Return (x, y) of the center of cell containing provided text 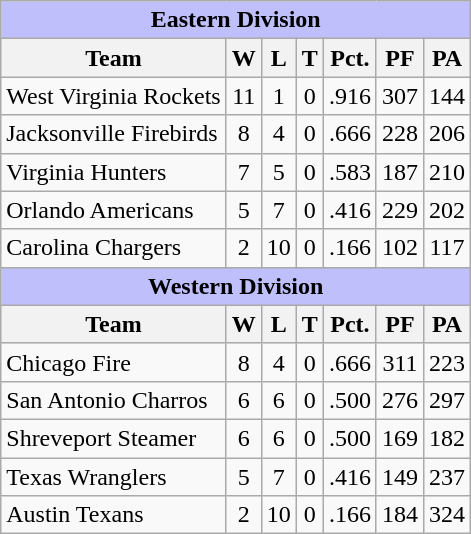
228 (400, 134)
307 (400, 96)
Carolina Chargers (114, 248)
182 (448, 438)
297 (448, 400)
210 (448, 172)
184 (400, 515)
Western Division (236, 286)
1 (278, 96)
324 (448, 515)
Jacksonville Firebirds (114, 134)
149 (400, 477)
Virginia Hunters (114, 172)
102 (400, 248)
San Antonio Charros (114, 400)
Chicago Fire (114, 362)
117 (448, 248)
169 (400, 438)
Texas Wranglers (114, 477)
276 (400, 400)
Shreveport Steamer (114, 438)
11 (244, 96)
West Virginia Rockets (114, 96)
.916 (350, 96)
237 (448, 477)
Orlando Americans (114, 210)
223 (448, 362)
311 (400, 362)
144 (448, 96)
206 (448, 134)
229 (400, 210)
187 (400, 172)
Eastern Division (236, 20)
202 (448, 210)
.583 (350, 172)
Austin Texans (114, 515)
